Detect which cell encompasses the target text, then output its [x, y] center coordinate. 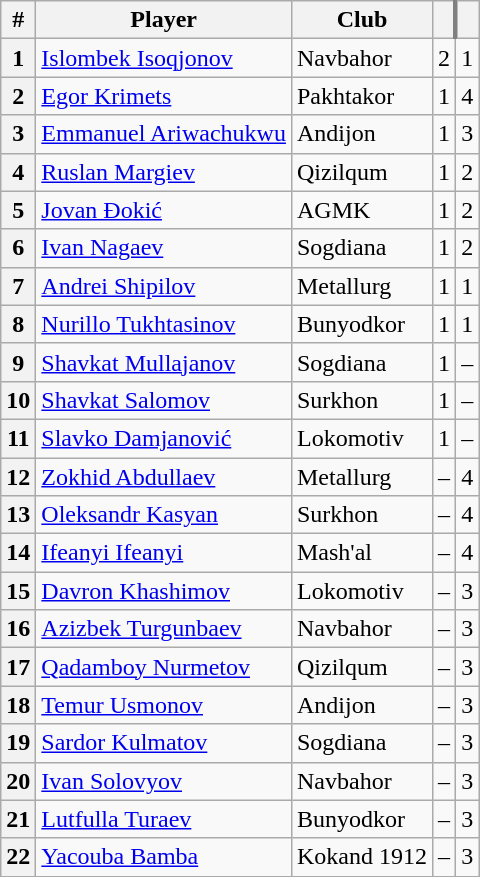
14 [18, 553]
Emmanuel Ariwachukwu [164, 134]
Andrei Shipilov [164, 286]
20 [18, 781]
Azizbek Turgunbaev [164, 629]
Qadamboy Nurmetov [164, 667]
5 [18, 210]
21 [18, 819]
8 [18, 324]
Yacouba Bamba [164, 857]
Player [164, 20]
Slavko Damjanović [164, 438]
19 [18, 743]
Oleksandr Kasyan [164, 515]
11 [18, 438]
17 [18, 667]
Ruslan Margiev [164, 172]
Islombek Isoqjonov [164, 58]
6 [18, 248]
12 [18, 477]
Nurillo Tukhtasinov [164, 324]
Shavkat Mullajanov [164, 362]
Ivan Solovyov [164, 781]
13 [18, 515]
16 [18, 629]
Sardor Kulmatov [164, 743]
10 [18, 400]
Davron Khashimov [164, 591]
Club [362, 20]
15 [18, 591]
Zokhid Abdullaev [164, 477]
9 [18, 362]
Lutfulla Turaev [164, 819]
Kokand 1912 [362, 857]
7 [18, 286]
Shavkat Salomov [164, 400]
Temur Usmonov [164, 705]
Ifeanyi Ifeanyi [164, 553]
Ivan Nagaev [164, 248]
Jovan Đokić [164, 210]
18 [18, 705]
AGMK [362, 210]
Egor Krimets [164, 96]
22 [18, 857]
Mash'al [362, 553]
Pakhtakor [362, 96]
# [18, 20]
